Capture the cell that displays the provided text and extract its (X, Y) central coordinate. 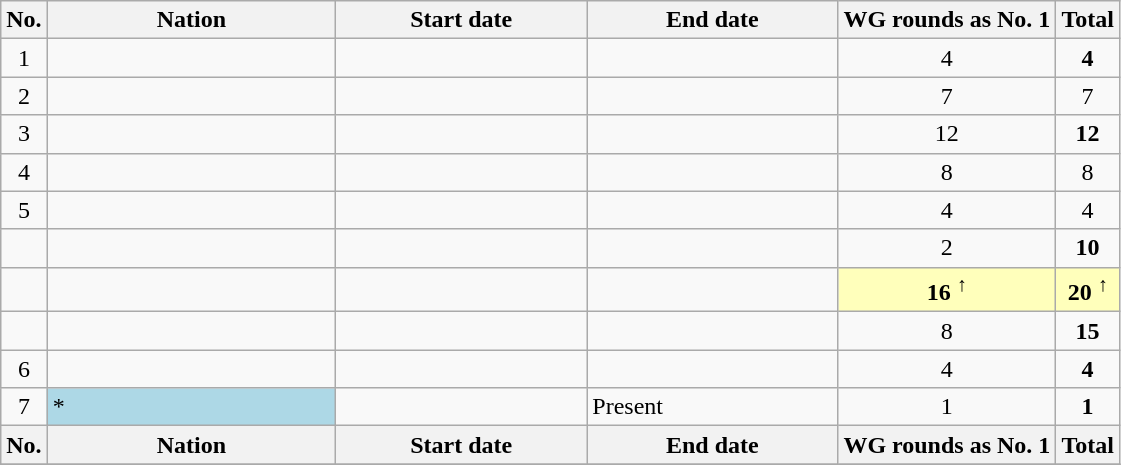
* (192, 407)
6 (24, 369)
10 (1088, 248)
3 (24, 134)
Present (712, 407)
20 ↑ (1088, 290)
16 ↑ (947, 290)
15 (1088, 331)
5 (24, 210)
